Search for the cell housing the specified text and yield its (x, y) center coordinate. 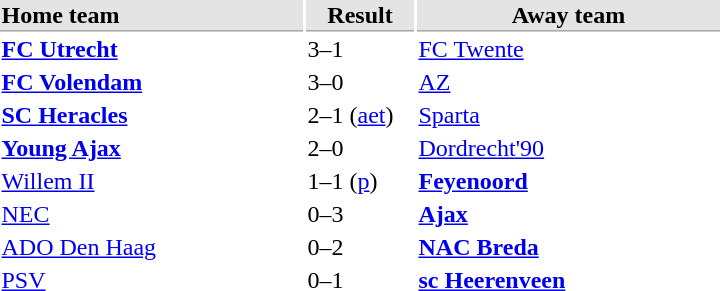
Home team (152, 16)
Ajax (568, 215)
NEC (152, 215)
Away team (568, 16)
Sparta (568, 115)
Dordrecht'90 (568, 149)
FC Utrecht (152, 49)
3–1 (360, 49)
2–0 (360, 149)
SC Heracles (152, 115)
Willem II (152, 181)
1–1 (p) (360, 181)
AZ (568, 83)
FC Volendam (152, 83)
NAC Breda (568, 247)
Result (360, 16)
3–0 (360, 83)
0–2 (360, 247)
FC Twente (568, 49)
Feyenoord (568, 181)
ADO Den Haag (152, 247)
Young Ajax (152, 149)
0–3 (360, 215)
2–1 (aet) (360, 115)
